Capture the cell that displays the provided text and extract its (x, y) central coordinate. 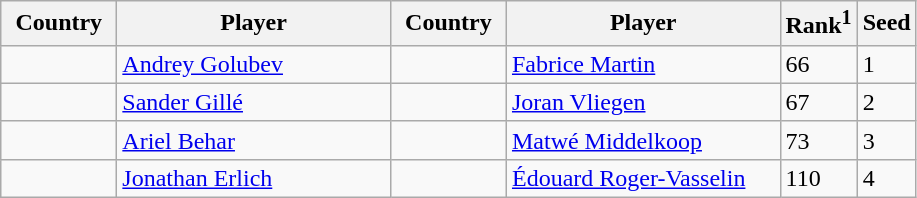
Sander Gillé (254, 102)
Jonathan Erlich (254, 178)
Seed (886, 24)
Édouard Roger-Vasselin (643, 178)
1 (886, 64)
66 (818, 64)
67 (818, 102)
Joran Vliegen (643, 102)
Ariel Behar (254, 140)
73 (818, 140)
Andrey Golubev (254, 64)
110 (818, 178)
4 (886, 178)
Rank1 (818, 24)
Matwé Middelkoop (643, 140)
2 (886, 102)
3 (886, 140)
Fabrice Martin (643, 64)
